From the cell containing the given text, extract its center point as (X, Y) coordinate. 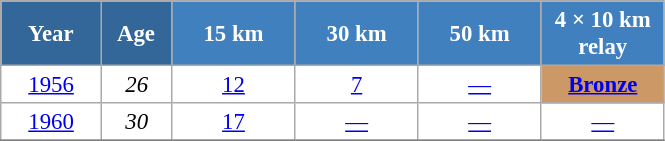
Year (52, 34)
1956 (52, 85)
30 km (356, 34)
26 (136, 85)
7 (356, 85)
50 km (480, 34)
17 (234, 122)
Bronze (602, 85)
4 × 10 km relay (602, 34)
30 (136, 122)
1960 (52, 122)
Age (136, 34)
12 (234, 85)
15 km (234, 34)
